Detect which cell encompasses the target text, then output its (X, Y) center coordinate. 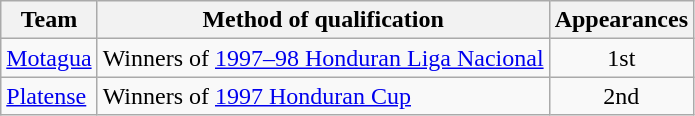
Winners of 1997–98 Honduran Liga Nacional (323, 58)
Team (49, 20)
Appearances (621, 20)
Method of qualification (323, 20)
2nd (621, 96)
1st (621, 58)
Winners of 1997 Honduran Cup (323, 96)
Platense (49, 96)
Motagua (49, 58)
